Pinpoint the cell where the given text exists, returning its [X, Y] midpoint coordinate. 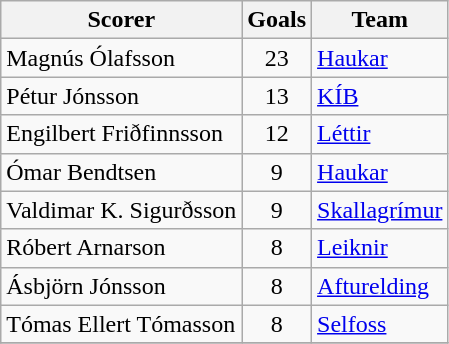
Skallagrímur [380, 210]
Tómas Ellert Tómasson [122, 324]
Team [380, 20]
Goals [277, 20]
Magnús Ólafsson [122, 58]
12 [277, 134]
Leiknir [380, 248]
Engilbert Friðfinnsson [122, 134]
23 [277, 58]
Pétur Jónsson [122, 96]
KÍB [380, 96]
Valdimar K. Sigurðsson [122, 210]
Ómar Bendtsen [122, 172]
Afturelding [380, 286]
13 [277, 96]
Léttir [380, 134]
Selfoss [380, 324]
Scorer [122, 20]
Ásbjörn Jónsson [122, 286]
Róbert Arnarson [122, 248]
